Output the [X, Y] coordinate of the center of the cell containing the given text.  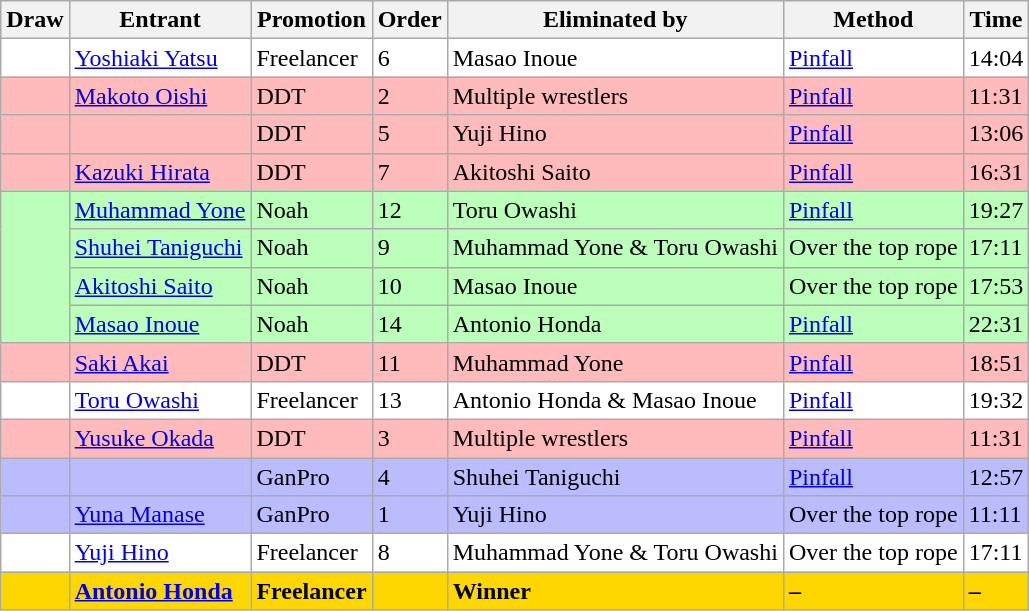
2 [410, 96]
Method [873, 20]
17:53 [996, 286]
19:27 [996, 210]
Promotion [312, 20]
Yusuke Okada [160, 438]
Antonio Honda & Masao Inoue [615, 400]
Yuna Manase [160, 515]
13 [410, 400]
Eliminated by [615, 20]
Yoshiaki Yatsu [160, 58]
Order [410, 20]
10 [410, 286]
8 [410, 553]
1 [410, 515]
Draw [35, 20]
9 [410, 248]
11 [410, 362]
6 [410, 58]
Winner [615, 591]
12 [410, 210]
Time [996, 20]
22:31 [996, 324]
Kazuki Hirata [160, 172]
11:11 [996, 515]
14 [410, 324]
Entrant [160, 20]
19:32 [996, 400]
13:06 [996, 134]
12:57 [996, 477]
16:31 [996, 172]
18:51 [996, 362]
7 [410, 172]
Makoto Oishi [160, 96]
Saki Akai [160, 362]
4 [410, 477]
14:04 [996, 58]
5 [410, 134]
3 [410, 438]
